Extract the (X, Y) coordinate from the center of the cell holding the provided text.  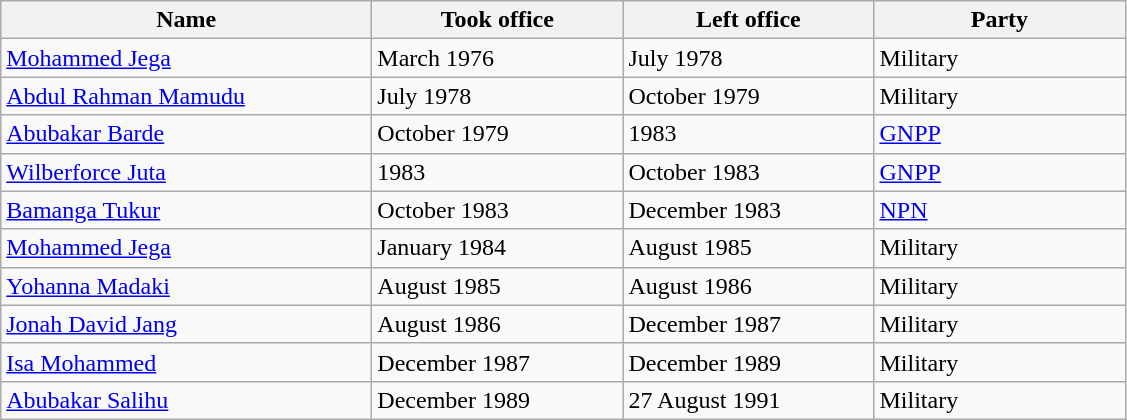
December 1983 (748, 210)
27 August 1991 (748, 400)
Abubakar Barde (186, 134)
Isa Mohammed (186, 362)
NPN (1000, 210)
Abubakar Salihu (186, 400)
Took office (498, 20)
March 1976 (498, 58)
Party (1000, 20)
Abdul Rahman Mamudu (186, 96)
Name (186, 20)
Yohanna Madaki (186, 286)
Left office (748, 20)
Bamanga Tukur (186, 210)
January 1984 (498, 248)
Wilberforce Juta (186, 172)
Jonah David Jang (186, 324)
